From the cell containing the given text, extract its center point as [x, y] coordinate. 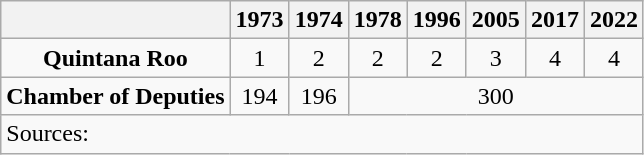
300 [496, 96]
2017 [554, 20]
1 [260, 58]
3 [496, 58]
2022 [614, 20]
1973 [260, 20]
194 [260, 96]
Chamber of Deputies [116, 96]
Quintana Roo [116, 58]
Sources: [322, 134]
2005 [496, 20]
1978 [378, 20]
1996 [436, 20]
196 [318, 96]
1974 [318, 20]
